Provide the (x, y) coordinate of the cell's center where the given text is located.  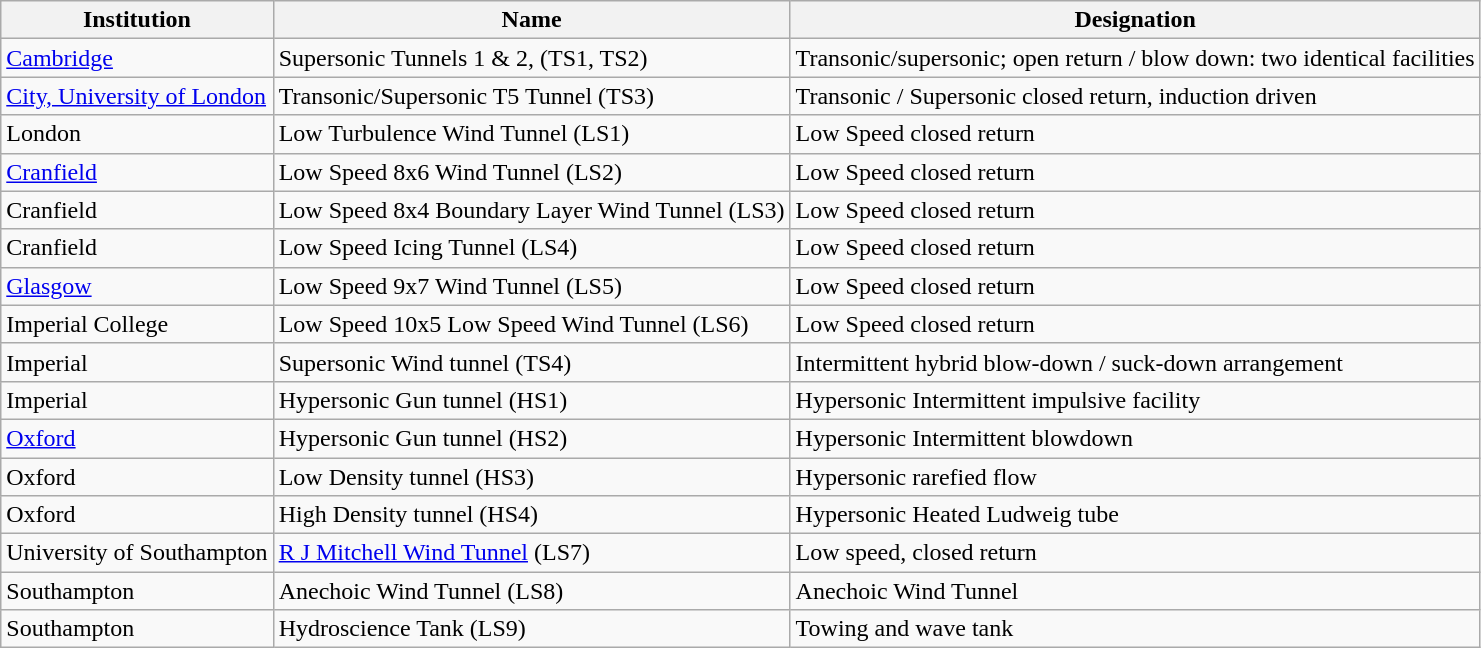
Hydroscience Tank (LS9) (532, 629)
Low Speed Icing Tunnel (LS4) (532, 248)
Designation (1135, 20)
Low Speed 8x6 Wind Tunnel (LS2) (532, 172)
Hypersonic Heated Ludweig tube (1135, 515)
Supersonic Wind tunnel (TS4) (532, 362)
Hypersonic Gun tunnel (HS1) (532, 400)
City, University of London (137, 96)
Imperial College (137, 324)
University of Southampton (137, 553)
Supersonic Tunnels 1 & 2, (TS1, TS2) (532, 58)
Low Speed 9x7 Wind Tunnel (LS5) (532, 286)
Anechoic Wind Tunnel (1135, 591)
Transonic / Supersonic closed return, induction driven (1135, 96)
Intermittent hybrid blow-down / suck-down arrangement (1135, 362)
Low Speed 10x5 Low Speed Wind Tunnel (LS6) (532, 324)
Name (532, 20)
Hypersonic Gun tunnel (HS2) (532, 438)
Cambridge (137, 58)
Hypersonic rarefied flow (1135, 477)
Anechoic Wind Tunnel (LS8) (532, 591)
Low speed, closed return (1135, 553)
Towing and wave tank (1135, 629)
Low Density tunnel (HS3) (532, 477)
Hypersonic Intermittent impulsive facility (1135, 400)
Transonic/Supersonic T5 Tunnel (TS3) (532, 96)
Glasgow (137, 286)
London (137, 134)
R J Mitchell Wind Tunnel (LS7) (532, 553)
Low Turbulence Wind Tunnel (LS1) (532, 134)
Low Speed 8x4 Boundary Layer Wind Tunnel (LS3) (532, 210)
Hypersonic Intermittent blowdown (1135, 438)
Transonic/supersonic; open return / blow down: two identical facilities (1135, 58)
High Density tunnel (HS4) (532, 515)
Institution (137, 20)
